For the text-containing cell, return its midpoint in [X, Y] coordinate format. 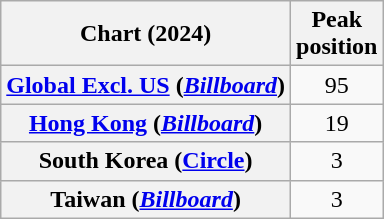
19 [337, 123]
Peakposition [337, 34]
95 [337, 85]
Taiwan (Billboard) [146, 199]
Global Excl. US (Billboard) [146, 85]
Hong Kong (Billboard) [146, 123]
South Korea (Circle) [146, 161]
Chart (2024) [146, 34]
